Return [X, Y] of the center of cell containing provided text 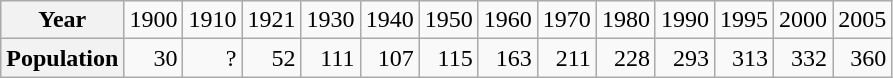
360 [862, 58]
Year [62, 20]
211 [566, 58]
293 [684, 58]
115 [448, 58]
107 [390, 58]
30 [154, 58]
163 [508, 58]
332 [804, 58]
1930 [330, 20]
52 [272, 58]
1990 [684, 20]
1970 [566, 20]
Population [62, 58]
313 [744, 58]
1960 [508, 20]
2000 [804, 20]
1910 [212, 20]
1900 [154, 20]
1950 [448, 20]
228 [626, 58]
2005 [862, 20]
1980 [626, 20]
111 [330, 58]
1995 [744, 20]
? [212, 58]
1921 [272, 20]
1940 [390, 20]
